For the text-containing cell, return its midpoint in [x, y] coordinate format. 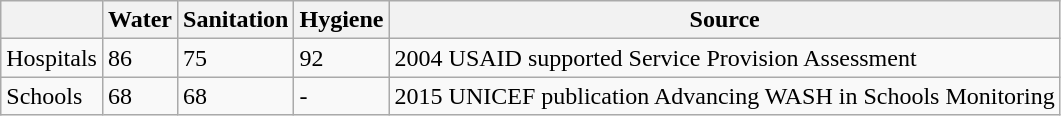
Water [140, 20]
2004 USAID supported Service Provision Assessment [724, 58]
Hygiene [342, 20]
Schools [52, 96]
92 [342, 58]
- [342, 96]
2015 UNICEF publication Advancing WASH in Schools Monitoring [724, 96]
Sanitation [236, 20]
75 [236, 58]
Source [724, 20]
Hospitals [52, 58]
86 [140, 58]
